Scan for the cell matching the given text and deliver its [X, Y] coordinate at center. 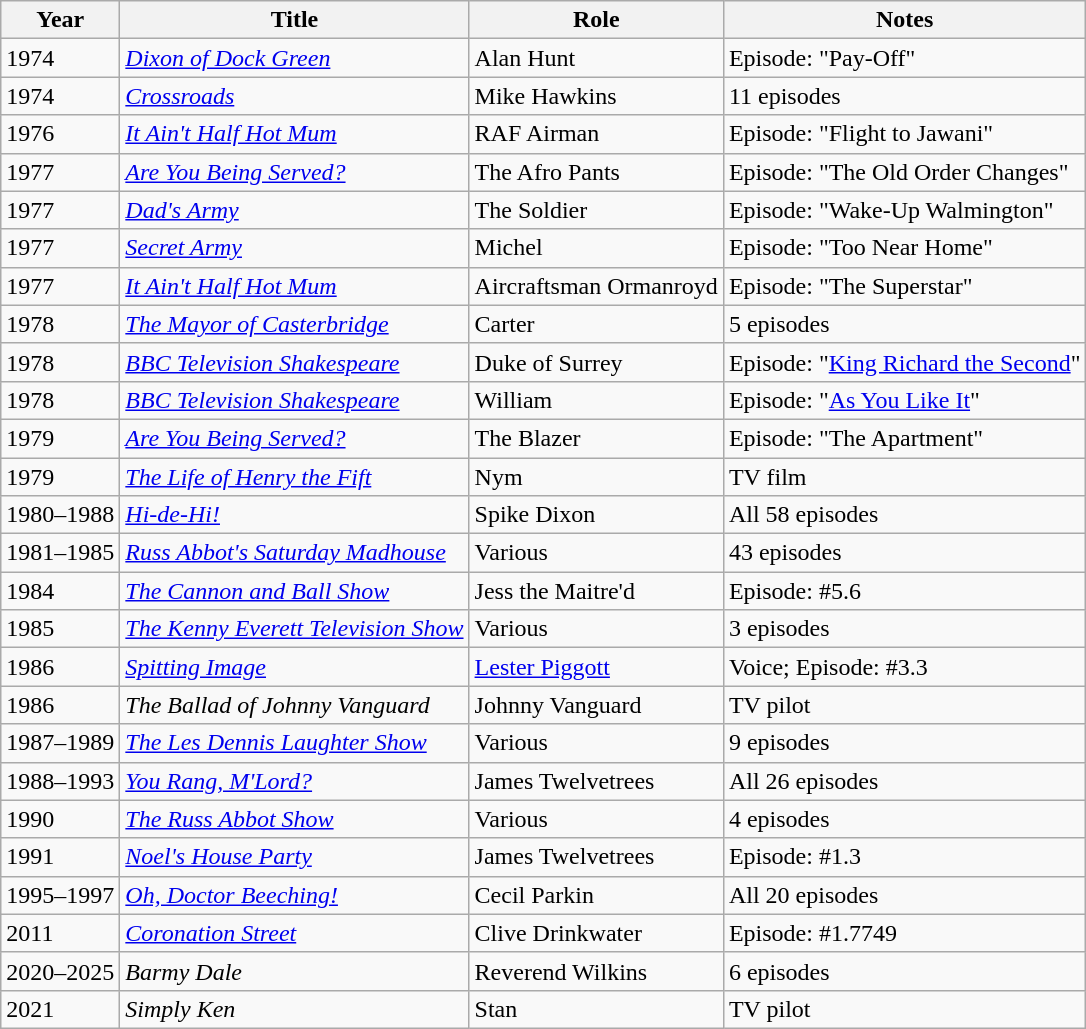
Spitting Image [294, 667]
Carter [596, 324]
The Russ Abbot Show [294, 819]
Voice; Episode: #3.3 [904, 667]
Year [60, 20]
The Blazer [596, 438]
Barmy Dale [294, 971]
1976 [60, 134]
Episode: "Wake-Up Walmington" [904, 210]
Spike Dixon [596, 515]
1987–1989 [60, 743]
RAF Airman [596, 134]
1988–1993 [60, 781]
The Life of Henry the Fift [294, 477]
Simply Ken [294, 1009]
3 episodes [904, 629]
2021 [60, 1009]
William [596, 400]
The Kenny Everett Television Show [294, 629]
The Soldier [596, 210]
Nym [596, 477]
Dixon of Dock Green [294, 58]
The Ballad of Johnny Vanguard [294, 705]
The Mayor of Casterbridge [294, 324]
Jess the Maitre'd [596, 591]
Lester Piggott [596, 667]
The Les Dennis Laughter Show [294, 743]
1984 [60, 591]
Secret Army [294, 248]
Reverend Wilkins [596, 971]
1981–1985 [60, 553]
Hi-de-Hi! [294, 515]
Episode: "Flight to Jawani" [904, 134]
The Afro Pants [596, 172]
4 episodes [904, 819]
Episode: "Pay-Off" [904, 58]
5 episodes [904, 324]
Stan [596, 1009]
1980–1988 [60, 515]
TV film [904, 477]
All 58 episodes [904, 515]
11 episodes [904, 96]
Oh, Doctor Beeching! [294, 895]
Crossroads [294, 96]
6 episodes [904, 971]
1991 [60, 857]
Duke of Surrey [596, 362]
The Cannon and Ball Show [294, 591]
Cecil Parkin [596, 895]
Russ Abbot's Saturday Madhouse [294, 553]
All 20 episodes [904, 895]
Episode: "King Richard the Second" [904, 362]
Episode: #1.3 [904, 857]
Notes [904, 20]
43 episodes [904, 553]
You Rang, M'Lord? [294, 781]
Dad's Army [294, 210]
Episode: "Too Near Home" [904, 248]
Episode: "The Superstar" [904, 286]
1985 [60, 629]
Episode: "The Old Order Changes" [904, 172]
2011 [60, 933]
Noel's House Party [294, 857]
Mike Hawkins [596, 96]
Coronation Street [294, 933]
Alan Hunt [596, 58]
9 episodes [904, 743]
Episode: #5.6 [904, 591]
Role [596, 20]
Michel [596, 248]
Episode: "The Apartment" [904, 438]
1995–1997 [60, 895]
Episode: "As You Like It" [904, 400]
1990 [60, 819]
All 26 episodes [904, 781]
Episode: #1.7749 [904, 933]
Johnny Vanguard [596, 705]
Title [294, 20]
2020–2025 [60, 971]
Aircraftsman Ormanroyd [596, 286]
Clive Drinkwater [596, 933]
